Return the [X, Y] coordinate for the center point of the cell that contains the specified text.  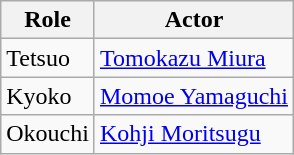
Okouchi [48, 134]
Actor [194, 20]
Role [48, 20]
Tetsuo [48, 58]
Momoe Yamaguchi [194, 96]
Tomokazu Miura [194, 58]
Kohji Moritsugu [194, 134]
Kyoko [48, 96]
